Determine the [X, Y] coordinate at the center of the cell enclosing the given text.  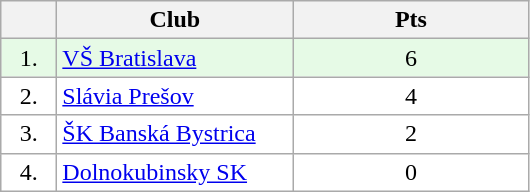
2 [411, 134]
VŠ Bratislava [175, 58]
2. [29, 96]
4 [411, 96]
Dolnokubinsky SK [175, 172]
3. [29, 134]
0 [411, 172]
1. [29, 58]
ŠK Banská Bystrica [175, 134]
Pts [411, 20]
Club [175, 20]
Slávia Prešov [175, 96]
6 [411, 58]
4. [29, 172]
